For the text-containing cell, return its midpoint in (x, y) coordinate format. 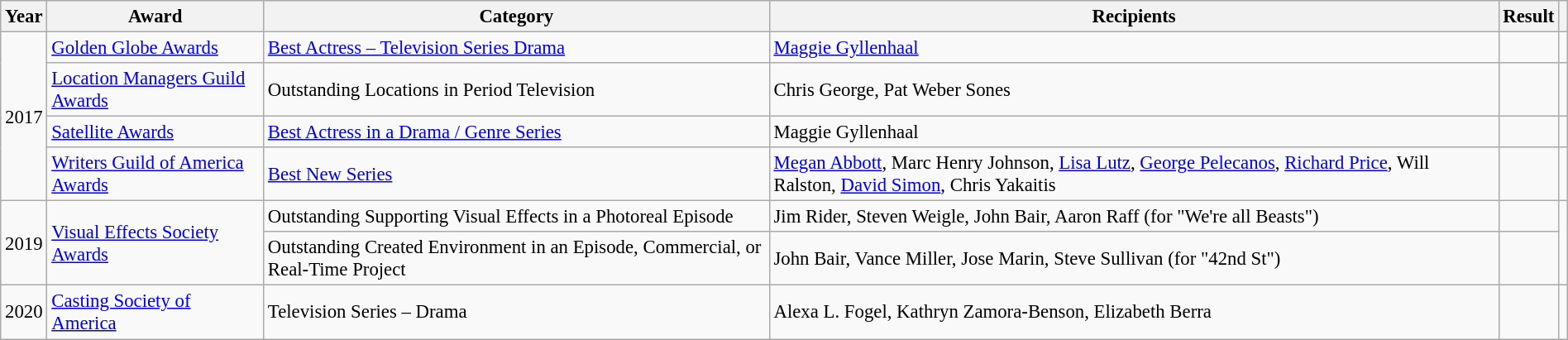
Golden Globe Awards (155, 48)
2020 (24, 313)
Award (155, 17)
Best Actress – Television Series Drama (517, 48)
Megan Abbott, Marc Henry Johnson, Lisa Lutz, George Pelecanos, Richard Price, Will Ralston, David Simon, Chris Yakaitis (1134, 174)
Satellite Awards (155, 132)
Outstanding Supporting Visual Effects in a Photoreal Episode (517, 217)
Outstanding Locations in Period Television (517, 89)
Recipients (1134, 17)
Best Actress in a Drama / Genre Series (517, 132)
Year (24, 17)
Best New Series (517, 174)
Category (517, 17)
2017 (24, 117)
Result (1528, 17)
Location Managers Guild Awards (155, 89)
Writers Guild of America Awards (155, 174)
Chris George, Pat Weber Sones (1134, 89)
Outstanding Created Environment in an Episode, Commercial, or Real-Time Project (517, 258)
Jim Rider, Steven Weigle, John Bair, Aaron Raff (for "We're all Beasts") (1134, 217)
Television Series – Drama (517, 313)
Casting Society of America (155, 313)
Alexa L. Fogel, Kathryn Zamora-Benson, Elizabeth Berra (1134, 313)
Visual Effects Society Awards (155, 243)
John Bair, Vance Miller, Jose Marin, Steve Sullivan (for "42nd St") (1134, 258)
2019 (24, 243)
